Return the (x, y) coordinate for the center point of the cell that contains the specified text.  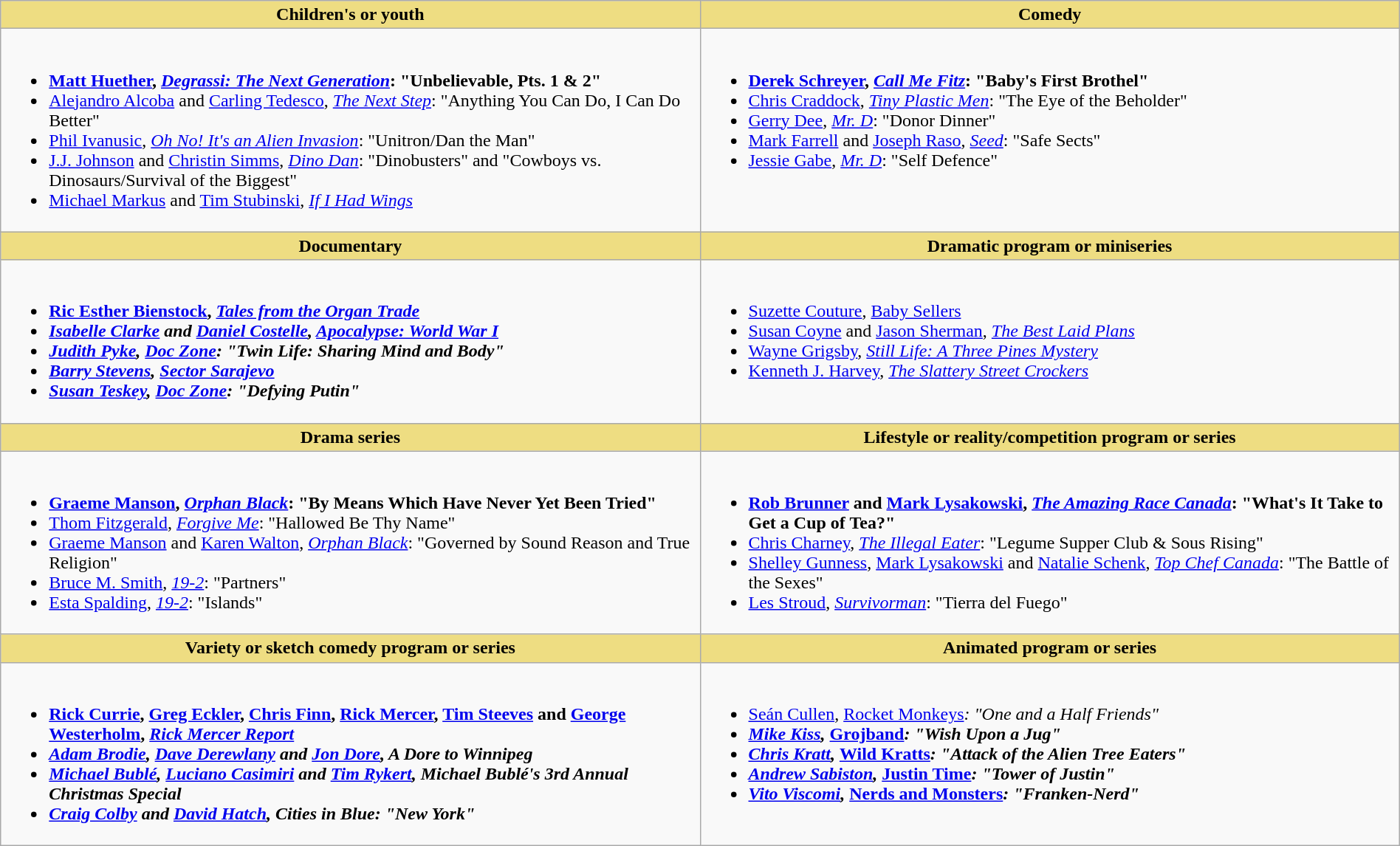
Drama series (350, 437)
Comedy (1050, 15)
Lifestyle or reality/competition program or series (1050, 437)
Animated program or series (1050, 648)
Variety or sketch comedy program or series (350, 648)
Dramatic program or miniseries (1050, 246)
Children's or youth (350, 15)
Documentary (350, 246)
